Locate the cell with the specified text and output its (X, Y) center coordinate. 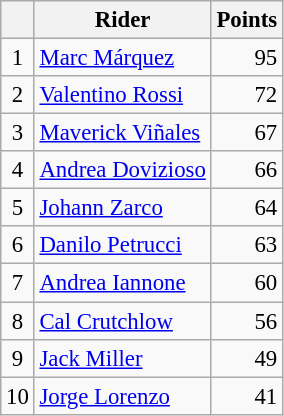
64 (246, 208)
6 (18, 245)
72 (246, 95)
2 (18, 95)
56 (246, 321)
Points (246, 20)
Johann Zarco (122, 208)
3 (18, 133)
1 (18, 58)
7 (18, 283)
41 (246, 396)
10 (18, 396)
Andrea Iannone (122, 283)
49 (246, 358)
Marc Márquez (122, 58)
4 (18, 170)
5 (18, 208)
95 (246, 58)
9 (18, 358)
66 (246, 170)
Rider (122, 20)
Cal Crutchlow (122, 321)
Andrea Dovizioso (122, 170)
Valentino Rossi (122, 95)
60 (246, 283)
67 (246, 133)
Jorge Lorenzo (122, 396)
Danilo Petrucci (122, 245)
Jack Miller (122, 358)
Maverick Viñales (122, 133)
63 (246, 245)
8 (18, 321)
